Detect which cell encompasses the target text, then output its (X, Y) center coordinate. 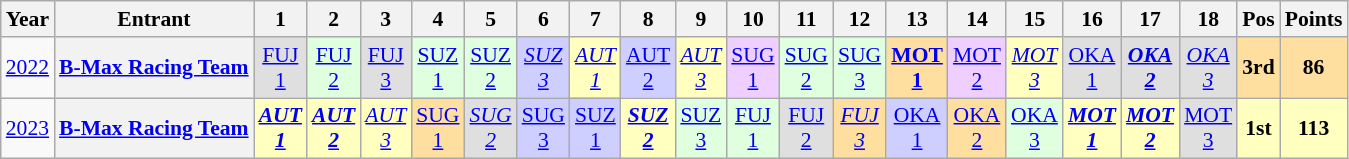
17 (1150, 19)
2 (334, 19)
8 (648, 19)
6 (544, 19)
14 (977, 19)
4 (438, 19)
13 (917, 19)
5 (491, 19)
113 (1314, 128)
16 (1092, 19)
18 (1208, 19)
Points (1314, 19)
2022 (28, 68)
7 (596, 19)
86 (1314, 68)
15 (1034, 19)
12 (860, 19)
3rd (1258, 68)
Entrant (154, 19)
1st (1258, 128)
Year (28, 19)
2023 (28, 128)
Pos (1258, 19)
3 (386, 19)
10 (752, 19)
1 (280, 19)
9 (700, 19)
11 (806, 19)
